Search for the cell housing the specified text and yield its [x, y] center coordinate. 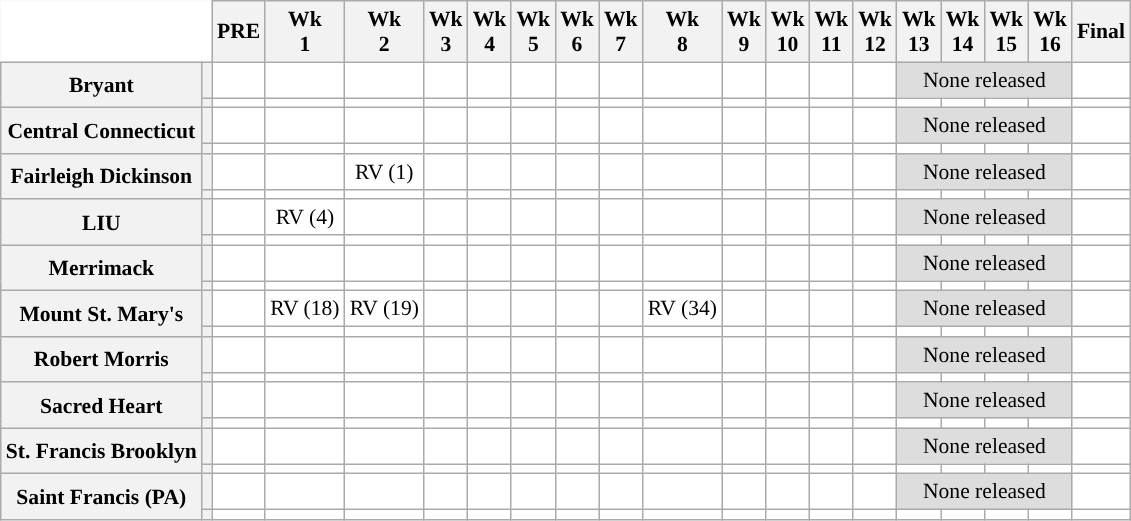
Saint Francis (PA) [102, 497]
Wk7 [621, 32]
Wk14 [963, 32]
Wk 1 [304, 32]
Wk5 [533, 32]
Robert Morris [102, 360]
Wk2 [384, 32]
Wk10 [788, 32]
RV (18) [304, 309]
Merrimack [102, 268]
Wk11 [831, 32]
Final [1101, 32]
RV (19) [384, 309]
Bryant [102, 85]
Mount St. Mary's [102, 314]
Wk4 [490, 32]
Wk8 [682, 32]
PRE [238, 32]
LIU [102, 223]
Central Connecticut [102, 131]
Wk3 [446, 32]
Wk13 [919, 32]
Wk15 [1006, 32]
Fairleigh Dickinson [102, 177]
Sacred Heart [102, 406]
Wk9 [744, 32]
RV (34) [682, 309]
Wk16 [1050, 32]
Wk12 [875, 32]
St. Francis Brooklyn [102, 451]
Wk6 [577, 32]
RV (4) [304, 218]
RV (1) [384, 172]
